For the text-containing cell, return its midpoint in (x, y) coordinate format. 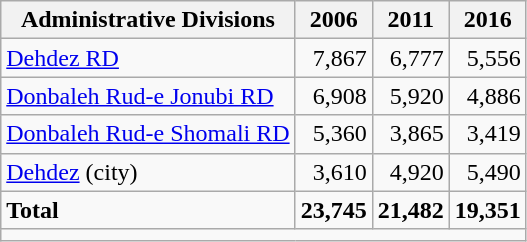
19,351 (488, 210)
4,886 (488, 96)
Administrative Divisions (148, 20)
2006 (334, 20)
5,360 (334, 134)
5,490 (488, 172)
3,419 (488, 134)
21,482 (410, 210)
6,908 (334, 96)
23,745 (334, 210)
Donbaleh Rud-e Shomali RD (148, 134)
5,556 (488, 58)
3,865 (410, 134)
5,920 (410, 96)
3,610 (334, 172)
7,867 (334, 58)
Dehdez RD (148, 58)
4,920 (410, 172)
Donbaleh Rud-e Jonubi RD (148, 96)
6,777 (410, 58)
2011 (410, 20)
Dehdez (city) (148, 172)
Total (148, 210)
2016 (488, 20)
